Return (x, y) of the center of cell containing provided text 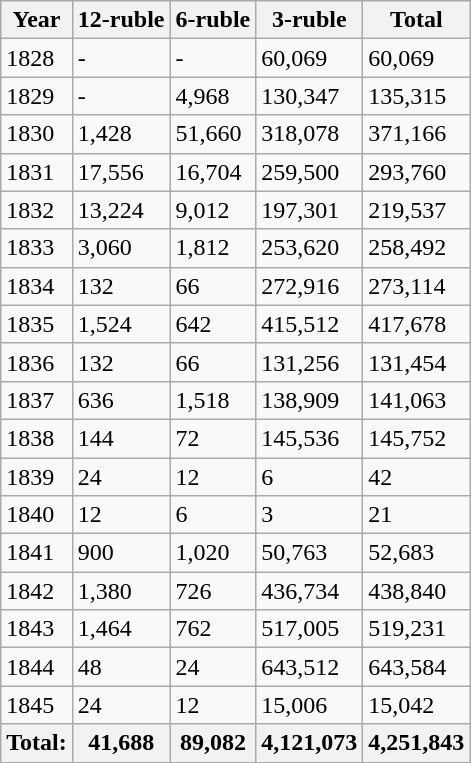
4,121,073 (310, 743)
258,492 (416, 248)
72 (213, 438)
12-ruble (121, 20)
1842 (37, 591)
1,020 (213, 553)
1,464 (121, 629)
130,347 (310, 96)
1839 (37, 477)
4,251,843 (416, 743)
517,005 (310, 629)
131,256 (310, 362)
415,512 (310, 324)
1,428 (121, 134)
51,660 (213, 134)
1,380 (121, 591)
1829 (37, 96)
1,524 (121, 324)
1844 (37, 667)
1828 (37, 58)
1836 (37, 362)
636 (121, 400)
13,224 (121, 210)
519,231 (416, 629)
138,909 (310, 400)
3,060 (121, 248)
1837 (37, 400)
135,315 (416, 96)
1830 (37, 134)
1840 (37, 515)
272,916 (310, 286)
642 (213, 324)
1834 (37, 286)
643,584 (416, 667)
1835 (37, 324)
15,042 (416, 705)
438,840 (416, 591)
144 (121, 438)
318,078 (310, 134)
1845 (37, 705)
1843 (37, 629)
Total (416, 20)
1838 (37, 438)
Year (37, 20)
42 (416, 477)
3-ruble (310, 20)
48 (121, 667)
1833 (37, 248)
219,537 (416, 210)
145,752 (416, 438)
4,968 (213, 96)
16,704 (213, 172)
273,114 (416, 286)
417,678 (416, 324)
50,763 (310, 553)
Total: (37, 743)
1832 (37, 210)
259,500 (310, 172)
726 (213, 591)
900 (121, 553)
253,620 (310, 248)
131,454 (416, 362)
89,082 (213, 743)
1,518 (213, 400)
6-ruble (213, 20)
21 (416, 515)
3 (310, 515)
197,301 (310, 210)
41,688 (121, 743)
141,063 (416, 400)
15,006 (310, 705)
293,760 (416, 172)
371,166 (416, 134)
762 (213, 629)
1,812 (213, 248)
436,734 (310, 591)
1831 (37, 172)
52,683 (416, 553)
145,536 (310, 438)
17,556 (121, 172)
643,512 (310, 667)
1841 (37, 553)
9,012 (213, 210)
